From the cell containing the given text, extract its center point as (X, Y) coordinate. 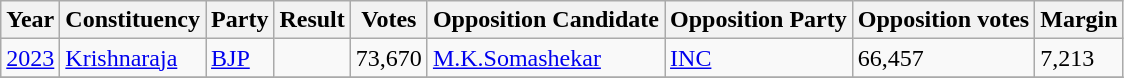
INC (759, 58)
Margin (1079, 20)
Opposition Candidate (546, 20)
73,670 (388, 58)
Constituency (133, 20)
Year (30, 20)
66,457 (943, 58)
7,213 (1079, 58)
M.K.Somashekar (546, 58)
Krishnaraja (133, 58)
Party (240, 20)
Votes (388, 20)
2023 (30, 58)
BJP (240, 58)
Result (312, 20)
Opposition votes (943, 20)
Opposition Party (759, 20)
